Extract the (X, Y) coordinate from the center of the cell holding the provided text.  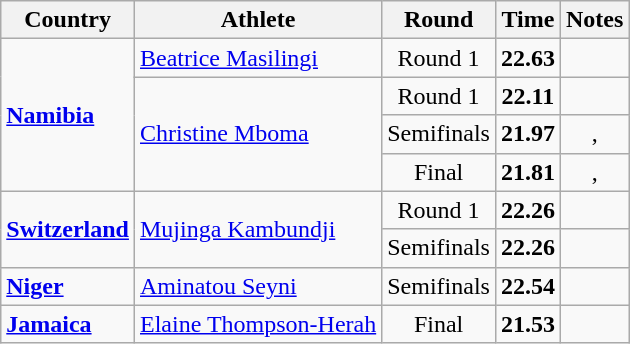
21.97 (528, 134)
Round (439, 20)
Mujinga Kambundji (258, 229)
Notes (594, 20)
22.11 (528, 96)
22.54 (528, 286)
Aminatou Seyni (258, 286)
Niger (68, 286)
Christine Mboma (258, 134)
Beatrice Masilingi (258, 58)
Switzerland (68, 229)
Namibia (68, 115)
Country (68, 20)
Jamaica (68, 324)
Time (528, 20)
21.81 (528, 172)
Athlete (258, 20)
Elaine Thompson-Herah (258, 324)
21.53 (528, 324)
22.63 (528, 58)
